Locate the cell with the specified text and output its [X, Y] center coordinate. 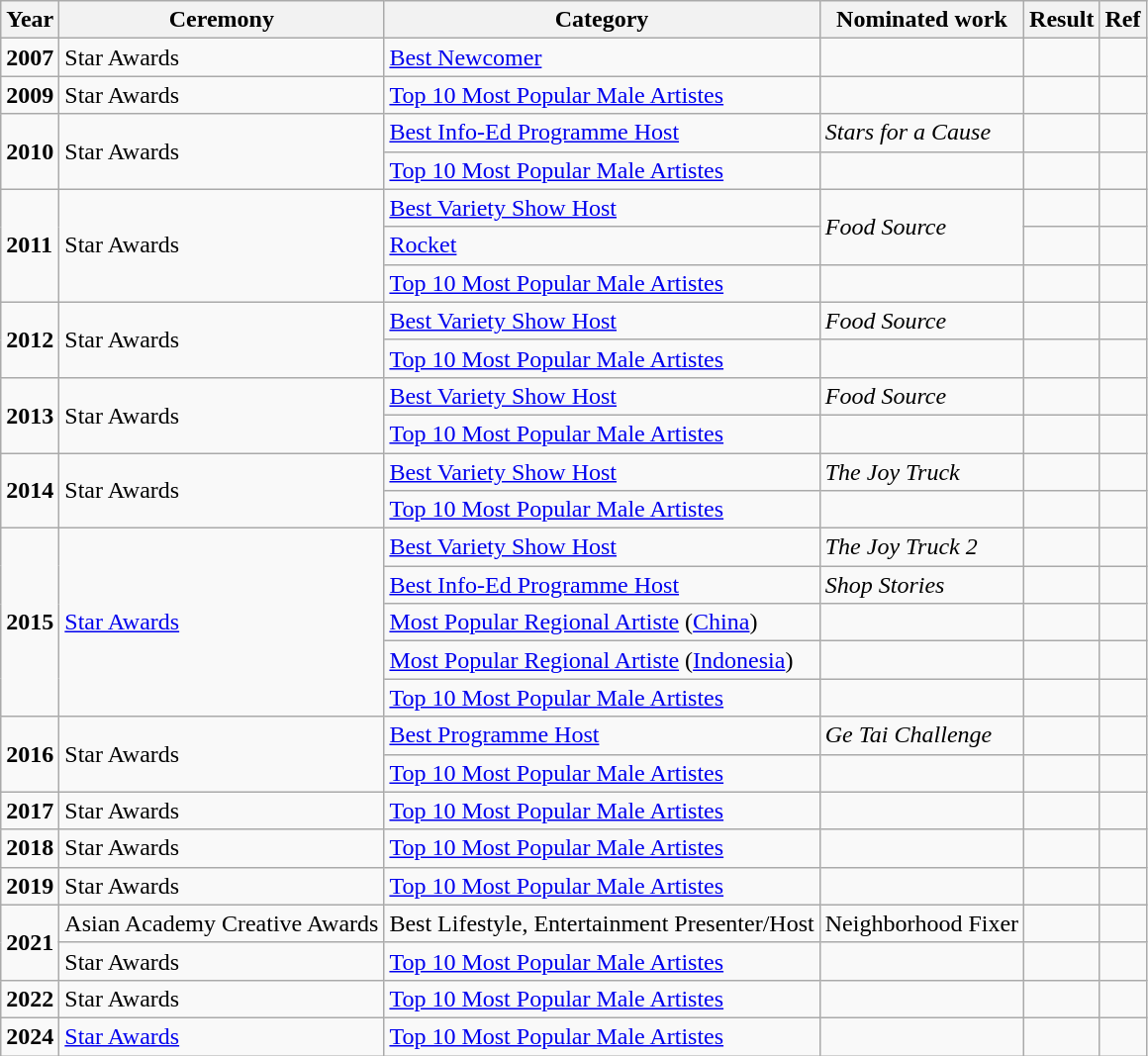
Shop Stories [921, 585]
2009 [30, 95]
2007 [30, 57]
Category [602, 20]
2014 [30, 491]
Neighborhood Fixer [921, 923]
Ref [1122, 20]
2015 [30, 623]
2024 [30, 1036]
2017 [30, 811]
2022 [30, 999]
Ceremony [222, 20]
The Joy Truck [921, 472]
2011 [30, 245]
Most Popular Regional Artiste (Indonesia) [602, 660]
Most Popular Regional Artiste (China) [602, 623]
Nominated work [921, 20]
The Joy Truck 2 [921, 547]
Result [1062, 20]
2019 [30, 886]
Asian Academy Creative Awards [222, 923]
Best Lifestyle, Entertainment Presenter/Host [602, 923]
Best Programme Host [602, 735]
2012 [30, 339]
Stars for a Cause [921, 133]
2013 [30, 415]
Rocket [602, 245]
Best Newcomer [602, 57]
2016 [30, 754]
2018 [30, 848]
Ge Tai Challenge [921, 735]
2010 [30, 151]
2021 [30, 942]
Year [30, 20]
